Return the [x, y] coordinate for the center point of the cell that contains the specified text.  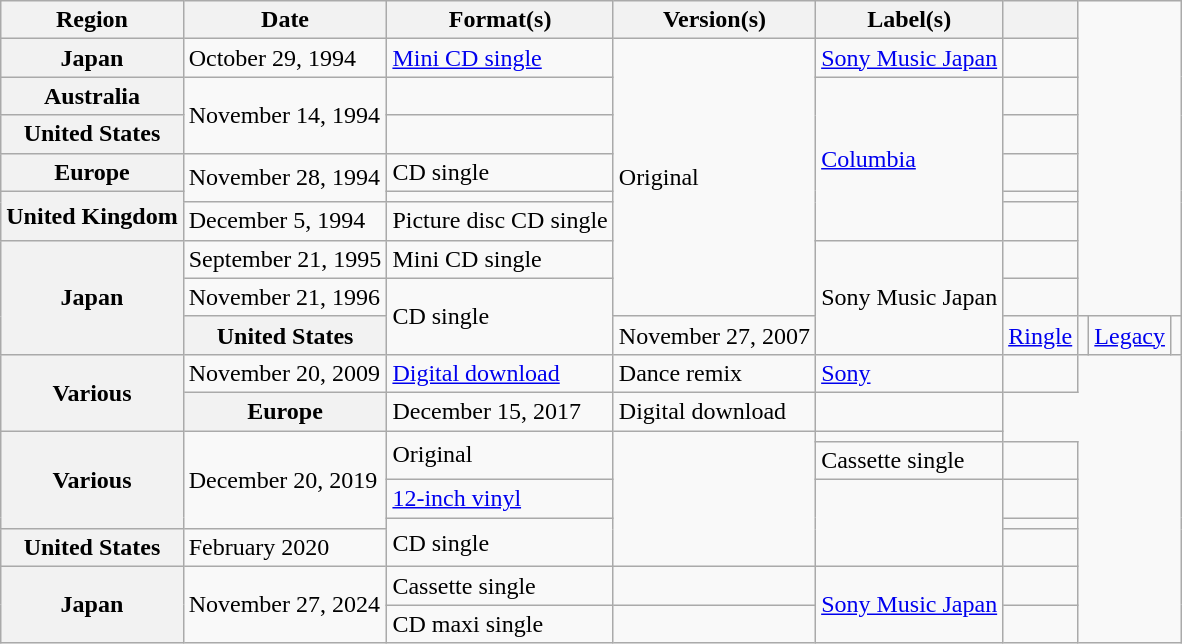
December 15, 2017 [500, 411]
Sony [910, 373]
November 27, 2007 [714, 335]
November 14, 1994 [285, 115]
Columbia [910, 158]
Region [92, 20]
November 27, 2024 [285, 605]
Ringle [1040, 335]
Version(s) [714, 20]
12-inch vinyl [500, 499]
December 5, 1994 [285, 221]
October 29, 1994 [285, 58]
December 20, 2019 [285, 479]
September 21, 1995 [285, 259]
Dance remix [714, 373]
Picture disc CD single [500, 221]
November 21, 1996 [285, 297]
November 28, 1994 [285, 178]
CD maxi single [500, 624]
Label(s) [910, 20]
Australia [92, 96]
November 20, 2009 [285, 373]
United Kingdom [92, 216]
Legacy [1130, 335]
February 2020 [285, 548]
Date [285, 20]
Format(s) [500, 20]
